Scan for the cell matching the given text and deliver its (X, Y) coordinate at center. 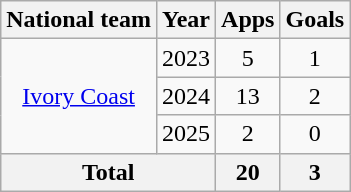
20 (248, 172)
2025 (186, 134)
0 (315, 134)
Apps (248, 20)
2023 (186, 58)
1 (315, 58)
Ivory Coast (79, 96)
Total (108, 172)
Goals (315, 20)
5 (248, 58)
Year (186, 20)
2024 (186, 96)
13 (248, 96)
National team (79, 20)
3 (315, 172)
